Pinpoint the cell where the given text exists, returning its [x, y] midpoint coordinate. 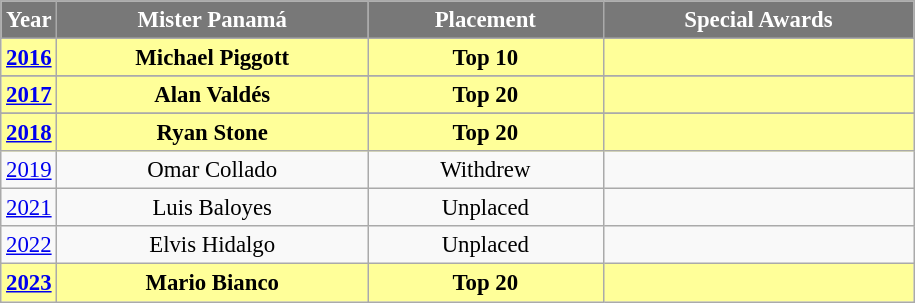
Michael Piggott [212, 58]
Ryan Stone [212, 133]
Omar Collado [212, 170]
2023 [29, 283]
Special Awards [758, 20]
Withdrew [486, 170]
2017 [29, 95]
Luis Baloyes [212, 208]
2018 [29, 133]
Elvis Hidalgo [212, 245]
Mario Bianco [212, 283]
2022 [29, 245]
Year [29, 20]
2016 [29, 58]
2021 [29, 208]
2019 [29, 170]
Top 10 [486, 58]
Mister Panamá [212, 20]
Alan Valdés [212, 95]
Placement [486, 20]
